Search for the cell housing the specified text and yield its [X, Y] center coordinate. 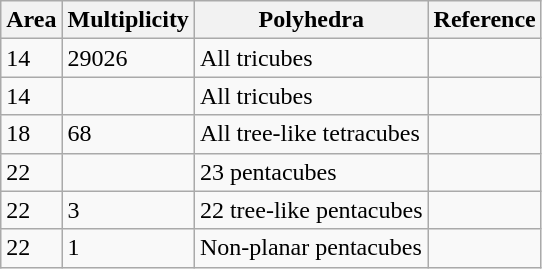
22 tree-like pentacubes [311, 210]
29026 [128, 58]
Area [32, 20]
Reference [484, 20]
18 [32, 134]
68 [128, 134]
3 [128, 210]
Non-planar pentacubes [311, 248]
1 [128, 248]
Polyhedra [311, 20]
Multiplicity [128, 20]
23 pentacubes [311, 172]
All tree-like tetracubes [311, 134]
